For the text-containing cell, return its midpoint in [x, y] coordinate format. 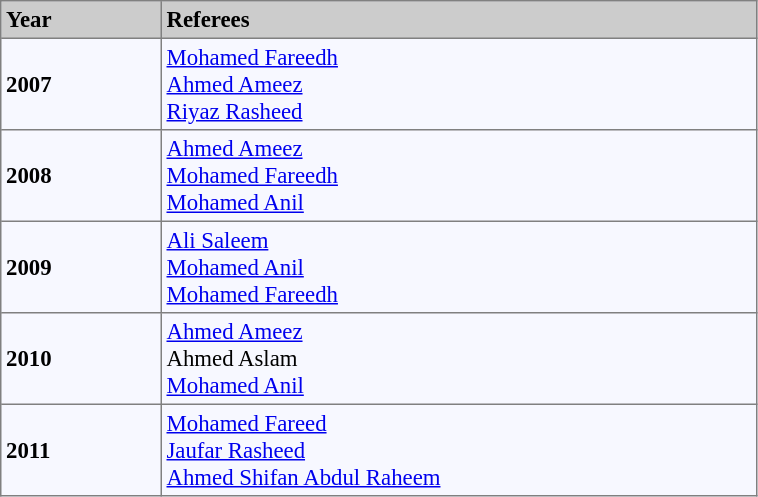
2007 [81, 84]
Year [81, 20]
2010 [81, 359]
Ali Saleem Mohamed Anil Mohamed Fareedh [459, 267]
Ahmed Ameez Ahmed Aslam Mohamed Anil [459, 359]
2011 [81, 450]
2009 [81, 267]
Referees [459, 20]
Mohamed Fareed Jaufar Rasheed Ahmed Shifan Abdul Raheem [459, 450]
Ahmed Ameez Mohamed Fareedh Mohamed Anil [459, 176]
Mohamed Fareedh Ahmed Ameez Riyaz Rasheed [459, 84]
2008 [81, 176]
